Pinpoint the cell where the given text exists, returning its [x, y] midpoint coordinate. 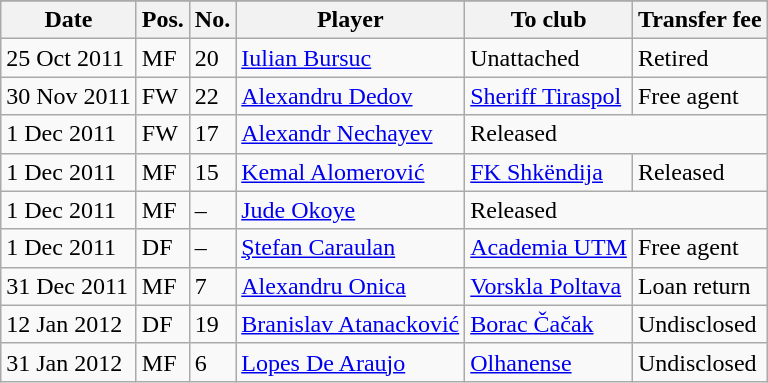
Alexandru Onica [350, 286]
Branislav Atanacković [350, 324]
Lopes De Araujo [350, 362]
Olhanense [549, 362]
Alexandru Dedov [350, 96]
Borac Čačak [549, 324]
19 [212, 324]
Kemal Alomerović [350, 172]
FK Shkëndija [549, 172]
7 [212, 286]
Ştefan Caraulan [350, 248]
No. [212, 20]
15 [212, 172]
30 Nov 2011 [69, 96]
Sheriff Tiraspol [549, 96]
25 Oct 2011 [69, 58]
12 Jan 2012 [69, 324]
31 Jan 2012 [69, 362]
Date [69, 20]
20 [212, 58]
Retired [700, 58]
17 [212, 134]
Alexandr Nechayev [350, 134]
Transfer fee [700, 20]
Loan return [700, 286]
Pos. [162, 20]
To club [549, 20]
6 [212, 362]
Player [350, 20]
Iulian Bursuc [350, 58]
22 [212, 96]
Unattached [549, 58]
Academia UTM [549, 248]
Vorskla Poltava [549, 286]
31 Dec 2011 [69, 286]
Jude Okoye [350, 210]
